Determine the [X, Y] coordinate at the center of the cell enclosing the given text.  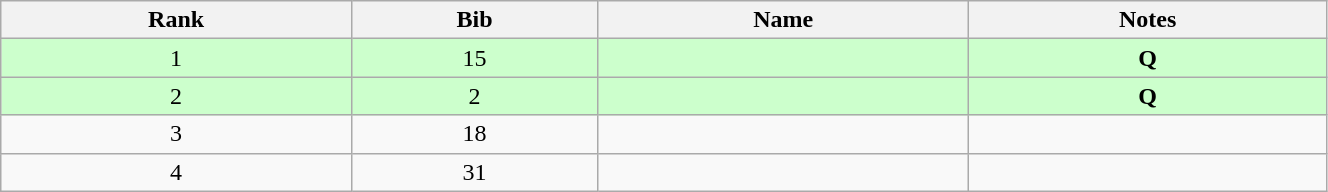
1 [176, 58]
Bib [474, 20]
Rank [176, 20]
Name [784, 20]
18 [474, 134]
31 [474, 172]
Notes [1148, 20]
4 [176, 172]
3 [176, 134]
15 [474, 58]
